From the cell containing the given text, extract its center point as (X, Y) coordinate. 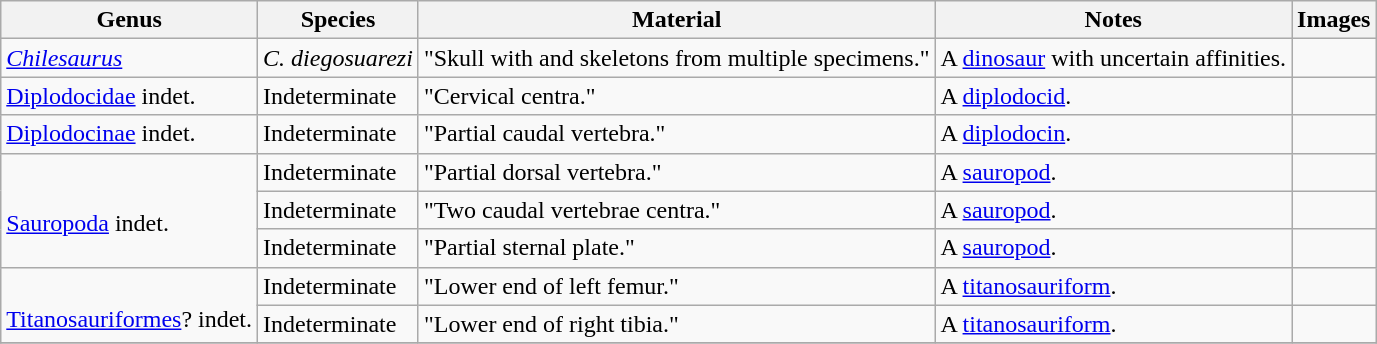
Diplodocinae indet. (130, 134)
Sauropoda indet. (130, 210)
A diplodocid. (1114, 96)
Chilesaurus (130, 58)
Diplodocidae indet. (130, 96)
"Lower end of right tibia." (676, 324)
Notes (1114, 20)
"Cervical centra." (676, 96)
"Two caudal vertebrae centra." (676, 210)
C. diegosuarezi (338, 58)
"Partial dorsal vertebra." (676, 172)
Images (1334, 20)
"Partial caudal vertebra." (676, 134)
Material (676, 20)
Genus (130, 20)
"Partial sternal plate." (676, 248)
"Skull with and skeletons from multiple specimens." (676, 58)
A diplodocin. (1114, 134)
"Lower end of left femur." (676, 286)
A dinosaur with uncertain affinities. (1114, 58)
Titanosauriformes? indet. (130, 305)
Species (338, 20)
